Identify which cell holds the provided text, then report its [X, Y] central coordinate. 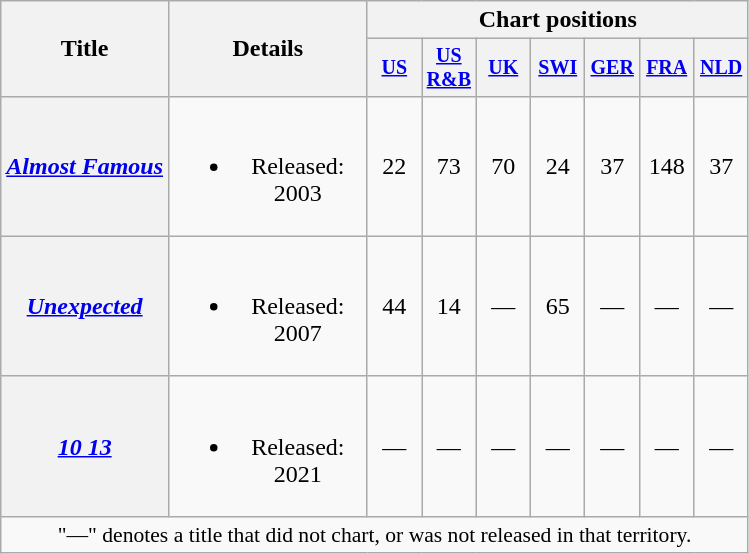
GER [612, 68]
SWI [558, 68]
148 [666, 166]
10 13 [85, 446]
UK [503, 68]
Unexpected [85, 306]
"—" denotes a title that did not chart, or was not released in that territory. [375, 534]
Released: 2007 [268, 306]
Details [268, 49]
Almost Famous [85, 166]
70 [503, 166]
FRA [666, 68]
US [394, 68]
Chart positions [558, 20]
24 [558, 166]
NLD [721, 68]
73 [449, 166]
Released: 2021 [268, 446]
65 [558, 306]
Title [85, 49]
US R&B [449, 68]
22 [394, 166]
Released: 2003 [268, 166]
44 [394, 306]
14 [449, 306]
